Extract the (X, Y) coordinate from the center of the cell holding the provided text.  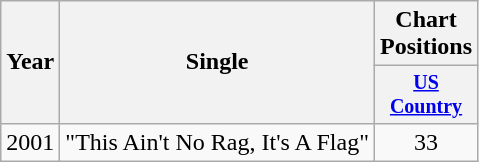
Year (30, 62)
2001 (30, 142)
Single (218, 62)
Chart Positions (426, 34)
"This Ain't No Rag, It's A Flag" (218, 142)
33 (426, 142)
US Country (426, 94)
